Return (x, y) of the center of cell containing provided text 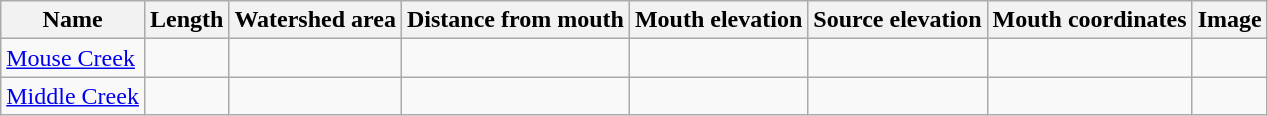
Middle Creek (73, 96)
Mouth coordinates (1090, 20)
Name (73, 20)
Mouth elevation (718, 20)
Source elevation (898, 20)
Distance from mouth (515, 20)
Mouse Creek (73, 58)
Image (1230, 20)
Length (186, 20)
Watershed area (316, 20)
